Find where the given text appears and provide that cell's center as [x, y] coordinate. 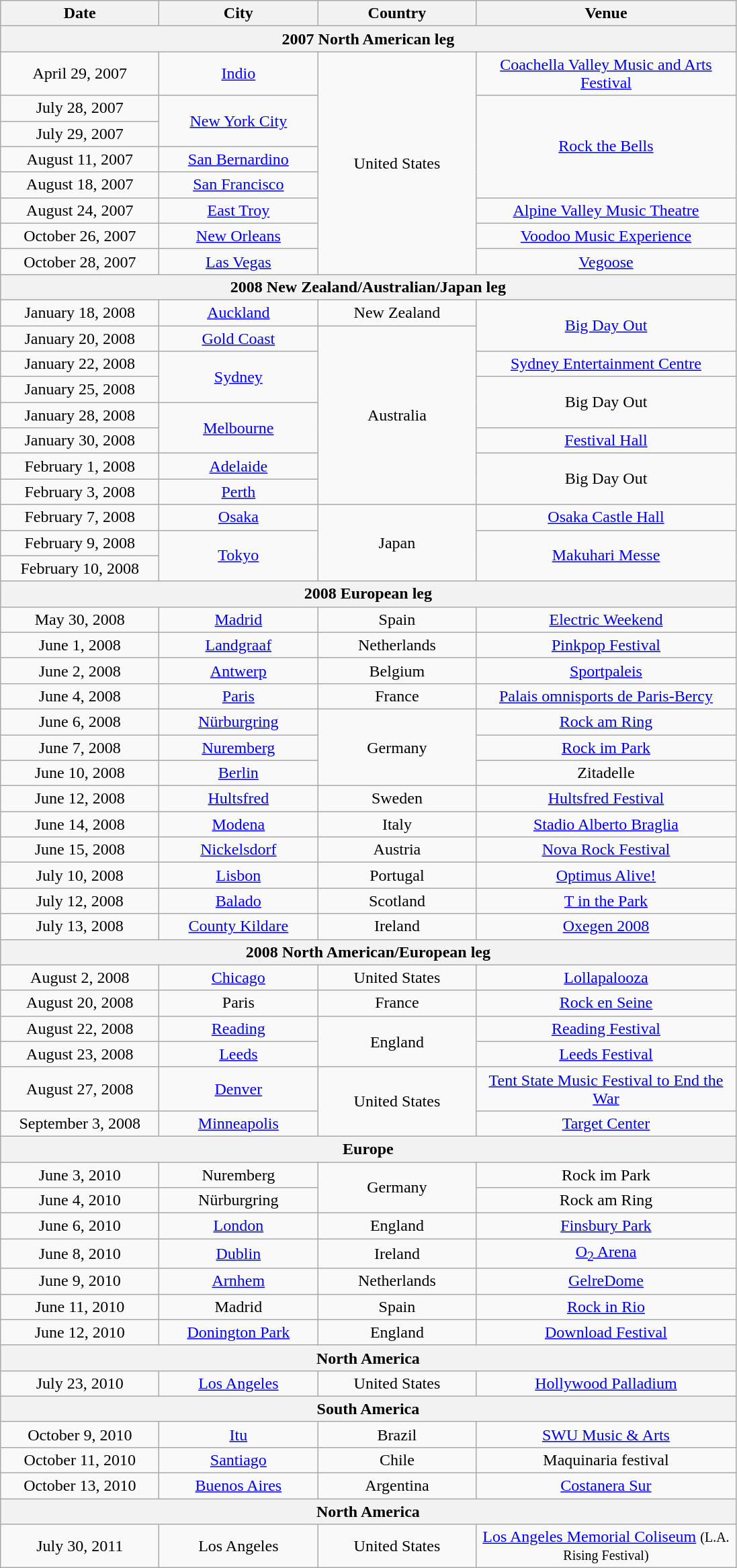
Rock en Seine [606, 1003]
Maquinaria festival [606, 1460]
Adelaide [239, 466]
O2 Arena [606, 1254]
Japan [397, 543]
Hollywood Palladium [606, 1383]
June 6, 2008 [80, 722]
Download Festival [606, 1332]
GelreDome [606, 1281]
Optimus Alive! [606, 875]
Tokyo [239, 556]
October 9, 2010 [80, 1434]
Costanera Sur [606, 1486]
Sportpaleis [606, 670]
Brazil [397, 1434]
July 23, 2010 [80, 1383]
Target Center [606, 1123]
Pinkpop Festival [606, 645]
Balado [239, 901]
Lisbon [239, 875]
Coachella Valley Music and Arts Festival [606, 74]
August 27, 2008 [80, 1088]
April 29, 2007 [80, 74]
Osaka Castle Hall [606, 517]
Minneapolis [239, 1123]
London [239, 1226]
Las Vegas [239, 261]
Gold Coast [239, 338]
June 7, 2008 [80, 748]
Italy [397, 824]
June 12, 2008 [80, 799]
Scotland [397, 901]
East Troy [239, 210]
August 11, 2007 [80, 159]
June 12, 2010 [80, 1332]
June 1, 2008 [80, 645]
Landgraaf [239, 645]
2008 North American/European leg [368, 952]
Zitadelle [606, 773]
July 30, 2011 [80, 1547]
June 9, 2010 [80, 1281]
Oxegen 2008 [606, 926]
Nova Rock Festival [606, 850]
Hultsfred Festival [606, 799]
Dublin [239, 1254]
Date [80, 13]
Vegoose [606, 261]
January 28, 2008 [80, 415]
October 26, 2007 [80, 236]
June 8, 2010 [80, 1254]
Melbourne [239, 428]
Reading Festival [606, 1029]
Festival Hall [606, 441]
City [239, 13]
Los Angeles Memorial Coliseum (L.A. Rising Festival) [606, 1547]
2008 European leg [368, 594]
Leeds Festival [606, 1054]
Arnhem [239, 1281]
July 28, 2007 [80, 108]
Europe [368, 1149]
Sweden [397, 799]
June 14, 2008 [80, 824]
January 22, 2008 [80, 364]
July 10, 2008 [80, 875]
Venue [606, 13]
September 3, 2008 [80, 1123]
San Francisco [239, 185]
Makuhari Messe [606, 556]
July 12, 2008 [80, 901]
Reading [239, 1029]
Stadio Alberto Braglia [606, 824]
February 7, 2008 [80, 517]
Auckland [239, 312]
Sydney [239, 377]
Alpine Valley Music Theatre [606, 210]
Buenos Aires [239, 1486]
June 4, 2008 [80, 696]
Voodoo Music Experience [606, 236]
July 29, 2007 [80, 134]
May 30, 2008 [80, 619]
Modena [239, 824]
January 30, 2008 [80, 441]
June 10, 2008 [80, 773]
August 23, 2008 [80, 1054]
February 9, 2008 [80, 543]
Itu [239, 1434]
August 22, 2008 [80, 1029]
2008 New Zealand/Australian/Japan leg [368, 287]
June 3, 2010 [80, 1175]
August 18, 2007 [80, 185]
Perth [239, 492]
Austria [397, 850]
Portugal [397, 875]
October 13, 2010 [80, 1486]
2007 North American leg [368, 39]
Chile [397, 1460]
June 2, 2008 [80, 670]
June 11, 2010 [80, 1307]
February 3, 2008 [80, 492]
Osaka [239, 517]
New Orleans [239, 236]
Sydney Entertainment Centre [606, 364]
June 4, 2010 [80, 1201]
Santiago [239, 1460]
June 15, 2008 [80, 850]
Finsbury Park [606, 1226]
Nickelsdorf [239, 850]
June 6, 2010 [80, 1226]
San Bernardino [239, 159]
Donington Park [239, 1332]
August 20, 2008 [80, 1003]
Leeds [239, 1054]
Chicago [239, 977]
Argentina [397, 1486]
SWU Music & Arts [606, 1434]
January 18, 2008 [80, 312]
January 25, 2008 [80, 390]
Palais omnisports de Paris-Bercy [606, 696]
Hultsfred [239, 799]
County Kildare [239, 926]
T in the Park [606, 901]
Belgium [397, 670]
October 11, 2010 [80, 1460]
New York City [239, 121]
Tent State Music Festival to End the War [606, 1088]
Country [397, 13]
August 24, 2007 [80, 210]
February 1, 2008 [80, 466]
Rock the Bells [606, 146]
Lollapalooza [606, 977]
South America [368, 1409]
Electric Weekend [606, 619]
New Zealand [397, 312]
Berlin [239, 773]
Indio [239, 74]
Antwerp [239, 670]
February 10, 2008 [80, 568]
August 2, 2008 [80, 977]
Denver [239, 1088]
Rock in Rio [606, 1307]
July 13, 2008 [80, 926]
Australia [397, 415]
October 28, 2007 [80, 261]
January 20, 2008 [80, 338]
